Pinpoint the cell where the given text exists, returning its (X, Y) midpoint coordinate. 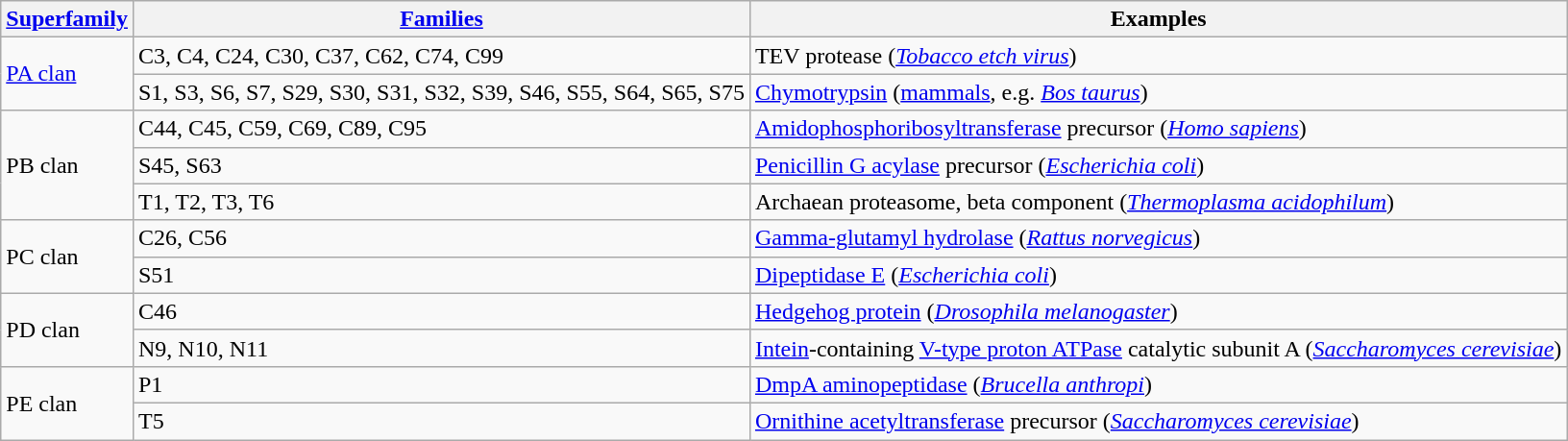
Superfamily (67, 19)
T1, T2, T3, T6 (441, 202)
PD clan (67, 330)
Archaean proteasome, beta component (Thermoplasma acidophilum) (1158, 202)
C44, C45, C59, C69, C89, C95 (441, 129)
PC clan (67, 257)
PB clan (67, 165)
TEV protease (Tobacco etch virus) (1158, 56)
Dipeptidase E (Escherichia coli) (1158, 275)
Examples (1158, 19)
N9, N10, N11 (441, 348)
Gamma-glutamyl hydrolase (Rattus norvegicus) (1158, 238)
S51 (441, 275)
Chymotrypsin (mammals, e.g. Bos taurus) (1158, 92)
S1, S3, S6, S7, S29, S30, S31, S32, S39, S46, S55, S64, S65, S75 (441, 92)
C3, C4, C24, C30, C37, C62, C74, C99 (441, 56)
T5 (441, 421)
Hedgehog protein (Drosophila melanogaster) (1158, 311)
Penicillin G acylase precursor (Escherichia coli) (1158, 165)
S45, S63 (441, 165)
PE clan (67, 403)
C46 (441, 311)
P1 (441, 384)
C26, C56 (441, 238)
Families (441, 19)
PA clan (67, 74)
Amidophosphoribosyltransferase precursor (Homo sapiens) (1158, 129)
DmpA aminopeptidase (Brucella anthropi) (1158, 384)
Ornithine acetyltransferase precursor (Saccharomyces cerevisiae) (1158, 421)
Intein-containing V-type proton ATPase catalytic subunit A (Saccharomyces cerevisiae) (1158, 348)
